Provide the [X, Y] coordinate of the cell's center where the given text is located.  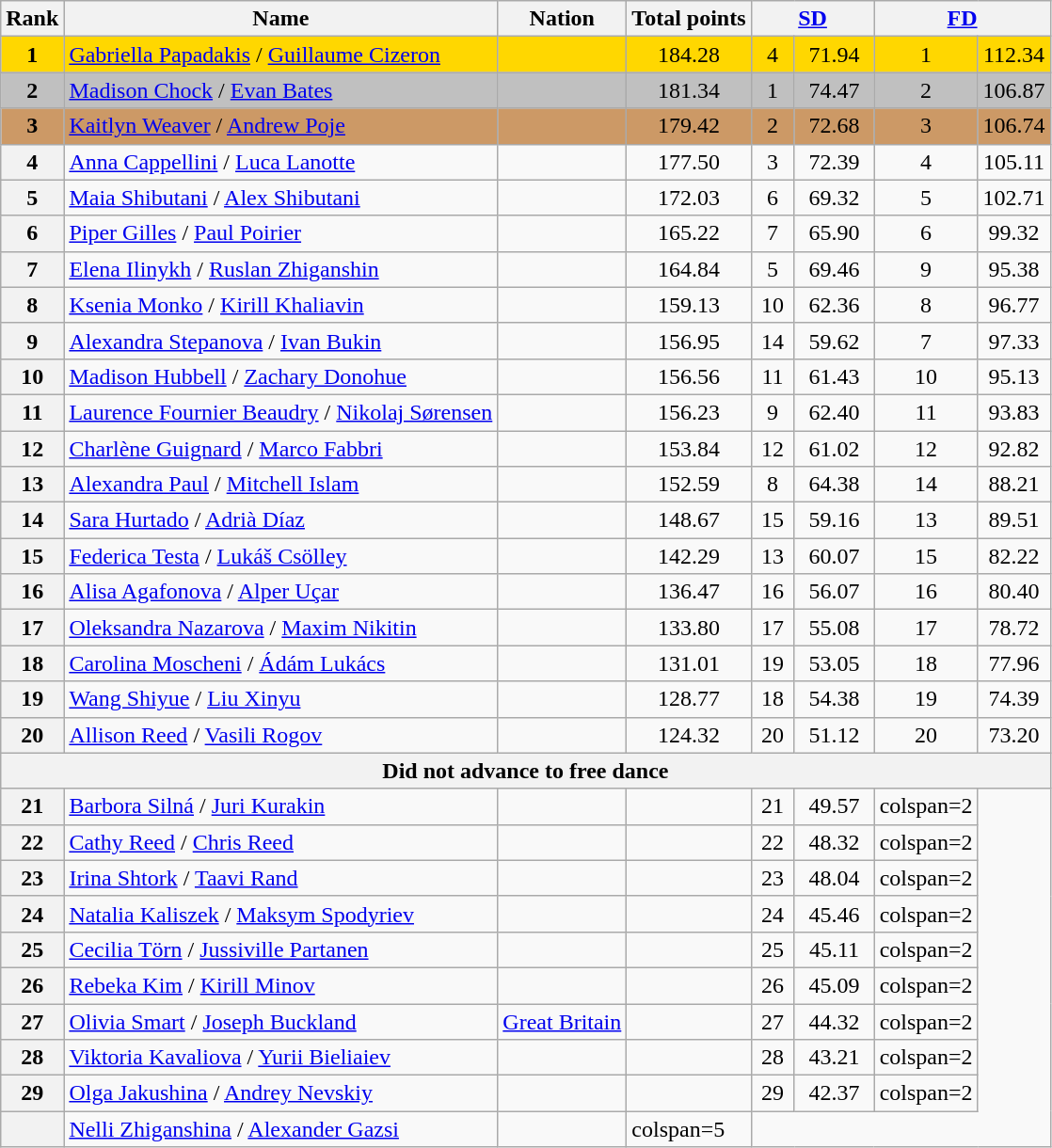
48.04 [834, 878]
105.11 [1014, 162]
106.87 [1014, 90]
SD [813, 19]
Barbora Silná / Juri Kurakin [280, 806]
184.28 [689, 55]
65.90 [834, 233]
Olga Jakushina / Andrey Nevskiy [280, 1093]
45.09 [834, 985]
72.68 [834, 126]
133.80 [689, 628]
156.56 [689, 376]
74.39 [1014, 699]
Irina Shtork / Taavi Rand [280, 878]
Rank [32, 19]
89.51 [1014, 520]
Allison Reed / Vasili Rogov [280, 735]
96.77 [1014, 305]
152.59 [689, 485]
128.77 [689, 699]
Rebeka Kim / Kirill Minov [280, 985]
55.08 [834, 628]
61.43 [834, 376]
61.02 [834, 449]
93.83 [1014, 412]
74.47 [834, 90]
60.07 [834, 556]
64.38 [834, 485]
43.21 [834, 1058]
Wang Shiyue / Liu Xinyu [280, 699]
Charlène Guignard / Marco Fabbri [280, 449]
Madison Chock / Evan Bates [280, 90]
44.32 [834, 1021]
59.62 [834, 341]
88.21 [1014, 485]
Olivia Smart / Joseph Buckland [280, 1021]
177.50 [689, 162]
53.05 [834, 663]
45.46 [834, 914]
80.40 [1014, 592]
156.23 [689, 412]
Alexandra Stepanova / Ivan Bukin [280, 341]
Gabriella Papadakis / Guillaume Cizeron [280, 55]
Federica Testa / Lukáš Csölley [280, 556]
42.37 [834, 1093]
172.03 [689, 198]
54.38 [834, 699]
95.13 [1014, 376]
Did not advance to free dance [525, 771]
56.07 [834, 592]
99.32 [1014, 233]
95.38 [1014, 269]
Cathy Reed / Chris Reed [280, 842]
Total points [689, 19]
106.74 [1014, 126]
73.20 [1014, 735]
Carolina Moscheni / Ádám Lukács [280, 663]
148.67 [689, 520]
82.22 [1014, 556]
92.82 [1014, 449]
Ksenia Monko / Kirill Khaliavin [280, 305]
Elena Ilinykh / Ruslan Zhiganshin [280, 269]
Madison Hubbell / Zachary Donohue [280, 376]
179.42 [689, 126]
124.32 [689, 735]
FD [962, 19]
136.47 [689, 592]
Name [280, 19]
Oleksandra Nazarova / Maxim Nikitin [280, 628]
Anna Cappellini / Luca Lanotte [280, 162]
78.72 [1014, 628]
Sara Hurtado / Adrià Díaz [280, 520]
102.71 [1014, 198]
72.39 [834, 162]
Natalia Kaliszek / Maksym Spodyriev [280, 914]
69.46 [834, 269]
Piper Gilles / Paul Poirier [280, 233]
Great Britain [563, 1021]
Cecilia Törn / Jussiville Partanen [280, 949]
48.32 [834, 842]
181.34 [689, 90]
Alexandra Paul / Mitchell Islam [280, 485]
97.33 [1014, 341]
59.16 [834, 520]
153.84 [689, 449]
Laurence Fournier Beaudry / Nikolaj Sørensen [280, 412]
164.84 [689, 269]
Nelli Zhiganshina / Alexander Gazsi [280, 1129]
Nation [563, 19]
62.36 [834, 305]
62.40 [834, 412]
45.11 [834, 949]
Kaitlyn Weaver / Andrew Poje [280, 126]
Viktoria Kavaliova / Yurii Bieliaiev [280, 1058]
69.32 [834, 198]
Alisa Agafonova / Alper Uçar [280, 592]
165.22 [689, 233]
159.13 [689, 305]
colspan=5 [689, 1129]
71.94 [834, 55]
Maia Shibutani / Alex Shibutani [280, 198]
77.96 [1014, 663]
51.12 [834, 735]
142.29 [689, 556]
49.57 [834, 806]
112.34 [1014, 55]
131.01 [689, 663]
156.95 [689, 341]
